Return the (X, Y) coordinate for the center point of the cell that contains the specified text.  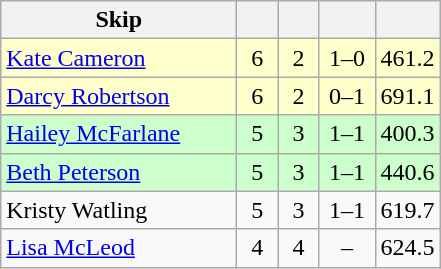
Lisa McLeod (119, 248)
624.5 (408, 248)
– (347, 248)
1–0 (347, 58)
461.2 (408, 58)
Darcy Robertson (119, 96)
Beth Peterson (119, 172)
Kate Cameron (119, 58)
619.7 (408, 210)
440.6 (408, 172)
0–1 (347, 96)
Kristy Watling (119, 210)
Hailey McFarlane (119, 134)
691.1 (408, 96)
400.3 (408, 134)
Skip (119, 20)
